Capture the cell that displays the provided text and extract its [X, Y] central coordinate. 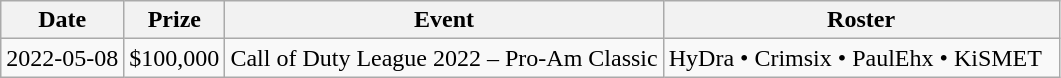
Roster [861, 20]
HyDra • Crimsix • PaulEhx • KiSMET [861, 58]
2022-05-08 [62, 58]
Call of Duty League 2022 – Pro-Am Classic [444, 58]
Event [444, 20]
$100,000 [174, 58]
Date [62, 20]
Prize [174, 20]
